Extract the (x, y) coordinate from the center of the cell holding the provided text.  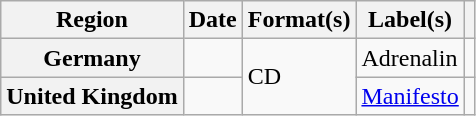
Label(s) (410, 20)
Region (92, 20)
Germany (92, 58)
Manifesto (410, 96)
CD (299, 77)
Adrenalin (410, 58)
United Kingdom (92, 96)
Date (212, 20)
Format(s) (299, 20)
